Find where the given text appears and provide that cell's center as [x, y] coordinate. 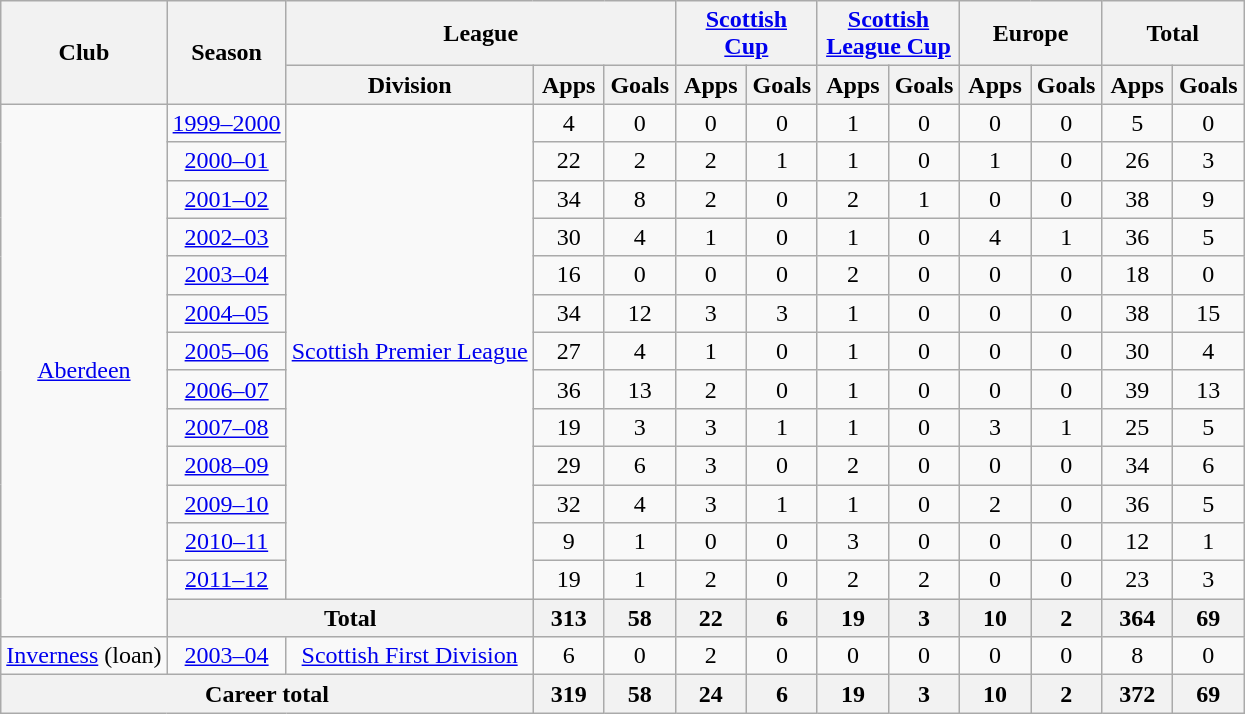
2005–06 [226, 351]
Season [226, 52]
2001–02 [226, 199]
2011–12 [226, 580]
League [480, 34]
29 [568, 465]
Aberdeen [84, 370]
2000–01 [226, 161]
23 [1138, 580]
Europe [1031, 34]
372 [1138, 694]
2004–05 [226, 313]
Scottish Cup [746, 34]
Scottish First Division [410, 656]
16 [568, 275]
2002–03 [226, 237]
313 [568, 618]
2010–11 [226, 542]
39 [1138, 389]
15 [1208, 313]
2009–10 [226, 503]
Scottish League Cup [888, 34]
2006–07 [226, 389]
364 [1138, 618]
Career total [267, 694]
2008–09 [226, 465]
Scottish Premier League [410, 352]
Club [84, 52]
24 [710, 694]
1999–2000 [226, 123]
Inverness (loan) [84, 656]
27 [568, 351]
32 [568, 503]
18 [1138, 275]
2007–08 [226, 427]
26 [1138, 161]
Division [410, 85]
25 [1138, 427]
319 [568, 694]
